Return [X, Y] of the center of cell containing provided text 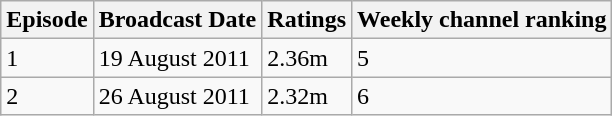
Ratings [307, 20]
19 August 2011 [178, 58]
6 [482, 96]
Episode [47, 20]
Weekly channel ranking [482, 20]
Broadcast Date [178, 20]
5 [482, 58]
26 August 2011 [178, 96]
2 [47, 96]
1 [47, 58]
2.36m [307, 58]
2.32m [307, 96]
